Return [X, Y] of the center of cell containing provided text 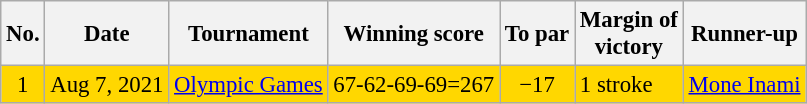
Olympic Games [248, 85]
Date [107, 34]
Margin ofvictory [630, 34]
Tournament [248, 34]
Runner-up [744, 34]
To par [538, 34]
Aug 7, 2021 [107, 85]
67-62-69-69=267 [414, 85]
Mone Inami [744, 85]
1 [23, 85]
Winning score [414, 34]
−17 [538, 85]
1 stroke [630, 85]
No. [23, 34]
